Identify which cell holds the provided text, then report its [x, y] central coordinate. 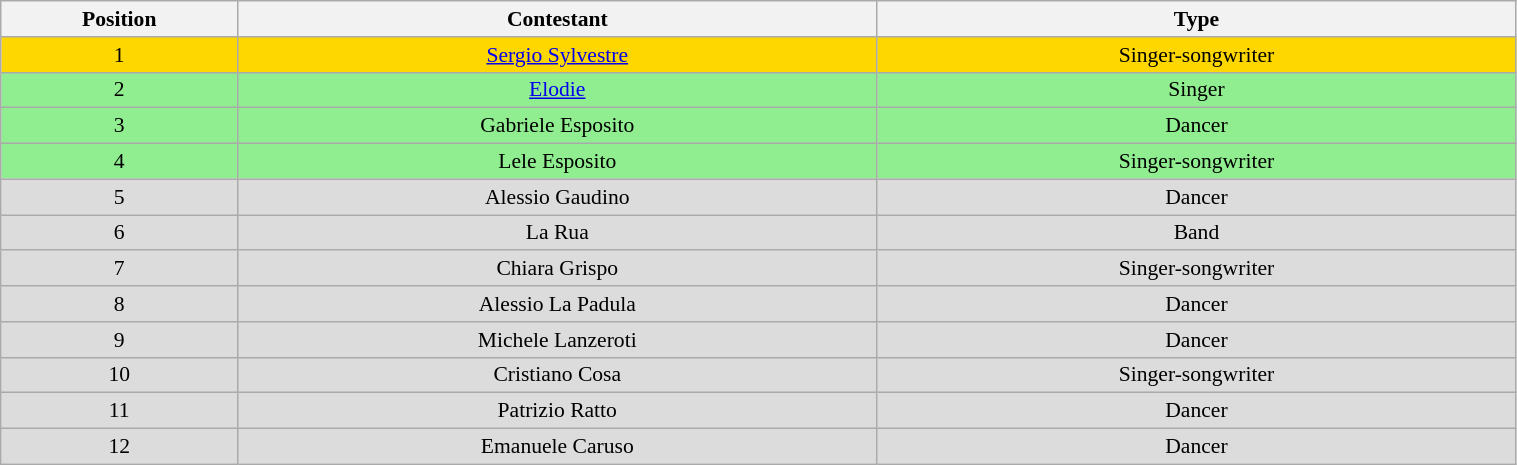
10 [120, 375]
Band [1196, 233]
2 [120, 90]
8 [120, 304]
Elodie [558, 90]
12 [120, 447]
11 [120, 411]
Lele Esposito [558, 162]
Emanuele Caruso [558, 447]
Contestant [558, 19]
4 [120, 162]
Singer [1196, 90]
Chiara Grispo [558, 269]
La Rua [558, 233]
Alessio Gaudino [558, 197]
Type [1196, 19]
Position [120, 19]
1 [120, 55]
9 [120, 340]
Gabriele Esposito [558, 126]
Sergio Sylvestre [558, 55]
Alessio La Padula [558, 304]
3 [120, 126]
Michele Lanzeroti [558, 340]
7 [120, 269]
Patrizio Ratto [558, 411]
6 [120, 233]
Cristiano Cosa [558, 375]
5 [120, 197]
